Determine the [x, y] coordinate at the center of the cell enclosing the given text.  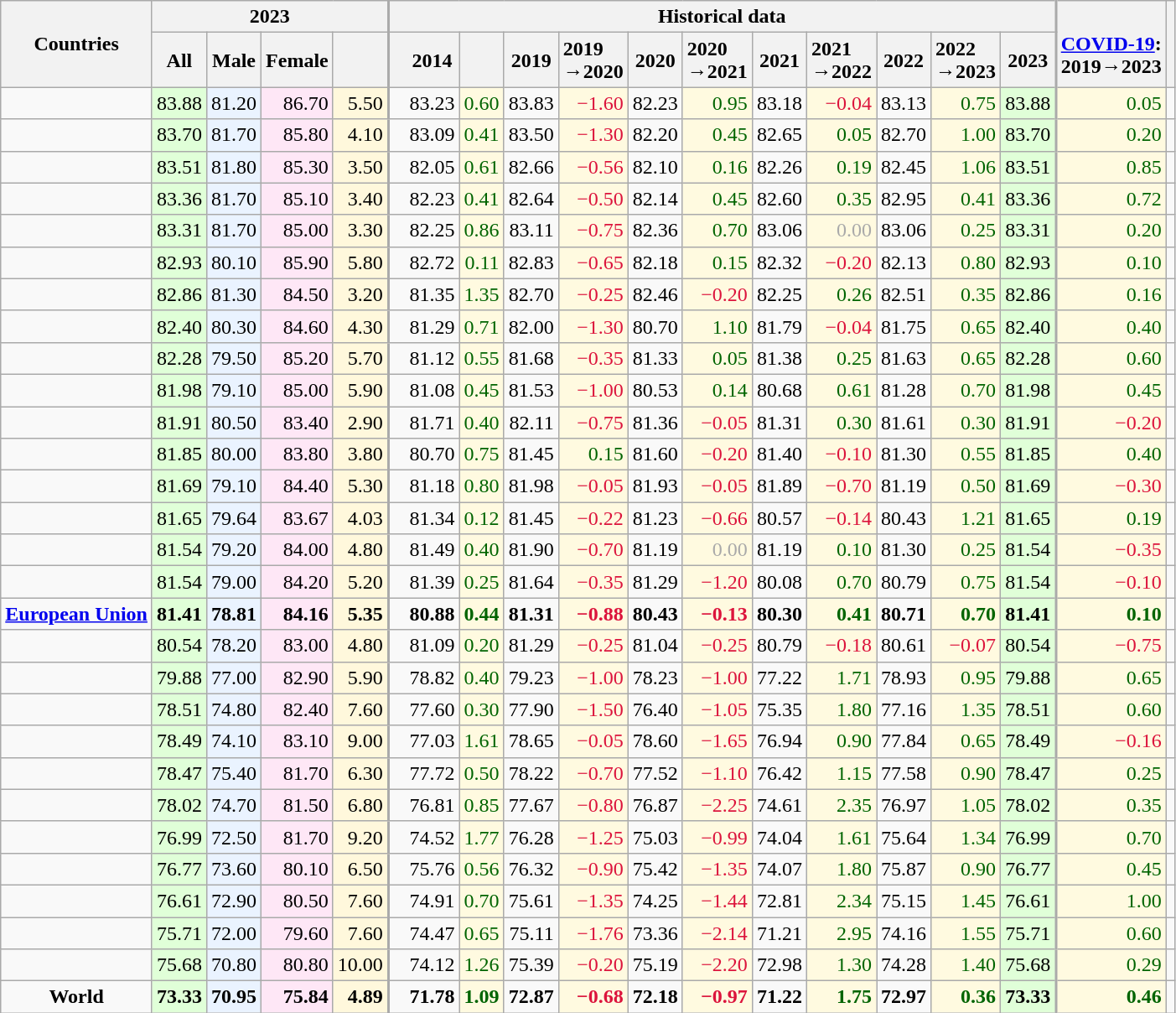
1.10 [718, 326]
82.95 [904, 199]
1.75 [842, 997]
3.50 [360, 167]
2022→2023 [966, 60]
82.60 [780, 199]
83.67 [298, 518]
75.87 [904, 869]
74.10 [233, 741]
−0.99 [718, 837]
10.00 [360, 965]
European Union [77, 614]
−0.14 [842, 518]
3.30 [360, 231]
72.97 [904, 997]
81.38 [780, 358]
78.65 [531, 741]
80.00 [233, 455]
81.23 [655, 518]
2021 [780, 60]
0.46 [1111, 997]
85.30 [298, 167]
81.50 [298, 805]
−0.16 [1111, 741]
82.10 [655, 167]
81.64 [531, 582]
82.45 [904, 167]
82.46 [655, 294]
81.39 [424, 582]
5.50 [360, 103]
76.40 [655, 709]
1.45 [966, 901]
81.93 [655, 486]
81.28 [904, 390]
77.84 [904, 741]
81.89 [780, 486]
2020→2021 [718, 60]
1.15 [842, 773]
82.20 [655, 135]
COVID-19:2019→2023 [1111, 44]
2.90 [360, 422]
4.30 [360, 326]
1.34 [966, 837]
81.12 [424, 358]
1.09 [481, 997]
74.52 [424, 837]
81.36 [655, 422]
0.44 [481, 614]
4.03 [360, 518]
80.08 [780, 582]
−1.05 [718, 709]
0.56 [481, 869]
71.22 [780, 997]
0.14 [718, 390]
82.66 [531, 167]
74.07 [780, 869]
83.23 [424, 103]
76.32 [531, 869]
1.40 [966, 965]
78.60 [655, 741]
80.68 [780, 390]
84.60 [298, 326]
−0.56 [593, 167]
80.57 [780, 518]
81.53 [531, 390]
77.60 [424, 709]
79.23 [531, 678]
77.03 [424, 741]
82.36 [655, 231]
85.80 [298, 135]
2.34 [842, 901]
75.76 [424, 869]
81.33 [655, 358]
2014 [424, 60]
75.84 [298, 997]
0.29 [1111, 965]
72.18 [655, 997]
4.10 [360, 135]
74.25 [655, 901]
−1.50 [593, 709]
76.42 [780, 773]
6.50 [360, 869]
82.14 [655, 199]
82.26 [780, 167]
74.47 [424, 933]
−1.65 [718, 741]
71.78 [424, 997]
86.70 [298, 103]
Countries [77, 44]
−0.30 [1111, 486]
82.13 [904, 262]
−0.66 [718, 518]
81.60 [655, 455]
70.95 [233, 997]
2019 [531, 60]
−0.22 [593, 518]
0.26 [842, 294]
−1.25 [593, 837]
79.64 [233, 518]
84.16 [298, 614]
75.39 [531, 965]
−0.13 [718, 614]
2021→2022 [842, 60]
83.09 [424, 135]
83.83 [531, 103]
5.70 [360, 358]
Historical data [722, 17]
74.61 [780, 805]
Female [298, 60]
83.80 [298, 455]
−1.44 [718, 901]
75.40 [233, 773]
79.50 [233, 358]
74.91 [424, 901]
3.80 [360, 455]
82.51 [904, 294]
85.20 [298, 358]
83.40 [298, 422]
78.20 [233, 646]
77.52 [655, 773]
83.13 [904, 103]
73.60 [233, 869]
81.20 [233, 103]
78.81 [233, 614]
72.50 [233, 837]
72.81 [780, 901]
77.16 [904, 709]
85.10 [298, 199]
72.87 [531, 997]
−0.90 [593, 869]
78.93 [904, 678]
77.90 [531, 709]
76.28 [531, 837]
82.64 [531, 199]
80.71 [904, 614]
77.58 [904, 773]
79.20 [233, 550]
−1.60 [593, 103]
6.80 [360, 805]
77.22 [780, 678]
79.00 [233, 582]
71.21 [780, 933]
82.00 [531, 326]
74.80 [233, 709]
2.95 [842, 933]
81.34 [424, 518]
3.40 [360, 199]
81.75 [904, 326]
75.15 [904, 901]
81.35 [424, 294]
75.61 [531, 901]
−0.65 [593, 262]
1.06 [966, 167]
2020 [655, 60]
−0.80 [593, 805]
82.32 [780, 262]
83.00 [298, 646]
84.40 [298, 486]
81.09 [424, 646]
78.22 [531, 773]
81.61 [904, 422]
81.63 [904, 358]
82.18 [655, 262]
77.67 [531, 805]
77.00 [233, 678]
0.12 [481, 518]
1.71 [842, 678]
82.72 [424, 262]
72.98 [780, 965]
81.79 [780, 326]
80.80 [298, 965]
82.90 [298, 678]
2.35 [842, 805]
All [179, 60]
−1.20 [718, 582]
1.26 [481, 965]
1.05 [966, 805]
75.35 [780, 709]
80.88 [424, 614]
6.30 [360, 773]
82.83 [531, 262]
75.64 [904, 837]
82.11 [531, 422]
73.36 [655, 933]
84.00 [298, 550]
1.77 [481, 837]
0.71 [481, 326]
76.94 [780, 741]
4.89 [360, 997]
−0.50 [593, 199]
76.81 [424, 805]
74.12 [424, 965]
75.03 [655, 837]
83.50 [531, 135]
−1.76 [593, 933]
1.30 [842, 965]
−2.20 [718, 965]
9.00 [360, 741]
5.30 [360, 486]
1.55 [966, 933]
81.08 [424, 390]
81.49 [424, 550]
82.65 [780, 135]
70.80 [233, 965]
81.18 [424, 486]
5.35 [360, 614]
81.90 [531, 550]
81.71 [424, 422]
82.05 [424, 167]
81.04 [655, 646]
85.90 [298, 262]
76.97 [904, 805]
−2.25 [718, 805]
72.90 [233, 901]
74.70 [233, 805]
2022 [904, 60]
9.20 [360, 837]
0.11 [481, 262]
76.87 [655, 805]
74.04 [780, 837]
74.28 [904, 965]
−2.14 [718, 933]
80.61 [904, 646]
2019→2020 [593, 60]
Male [233, 60]
81.40 [780, 455]
77.72 [424, 773]
83.10 [298, 741]
79.60 [298, 933]
−0.88 [593, 614]
78.23 [655, 678]
−0.68 [593, 997]
83.18 [780, 103]
−0.07 [966, 646]
0.86 [481, 231]
−0.18 [842, 646]
World [77, 997]
−0.97 [718, 997]
72.00 [233, 933]
75.19 [655, 965]
84.20 [298, 582]
78.82 [424, 678]
5.80 [360, 262]
1.21 [966, 518]
3.20 [360, 294]
80.53 [655, 390]
5.20 [360, 582]
81.68 [531, 358]
81.80 [233, 167]
0.72 [1111, 199]
0.36 [966, 997]
−1.10 [718, 773]
83.11 [531, 231]
74.16 [904, 933]
75.11 [531, 933]
75.42 [655, 869]
84.50 [298, 294]
